Extract the [x, y] coordinate from the center of the cell holding the provided text.  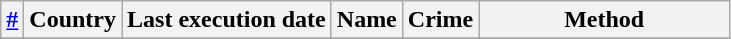
Method [604, 20]
Last execution date [227, 20]
# [12, 20]
Crime [440, 20]
Name [366, 20]
Country [73, 20]
